Provide the [x, y] coordinate of the cell's center where the given text is located.  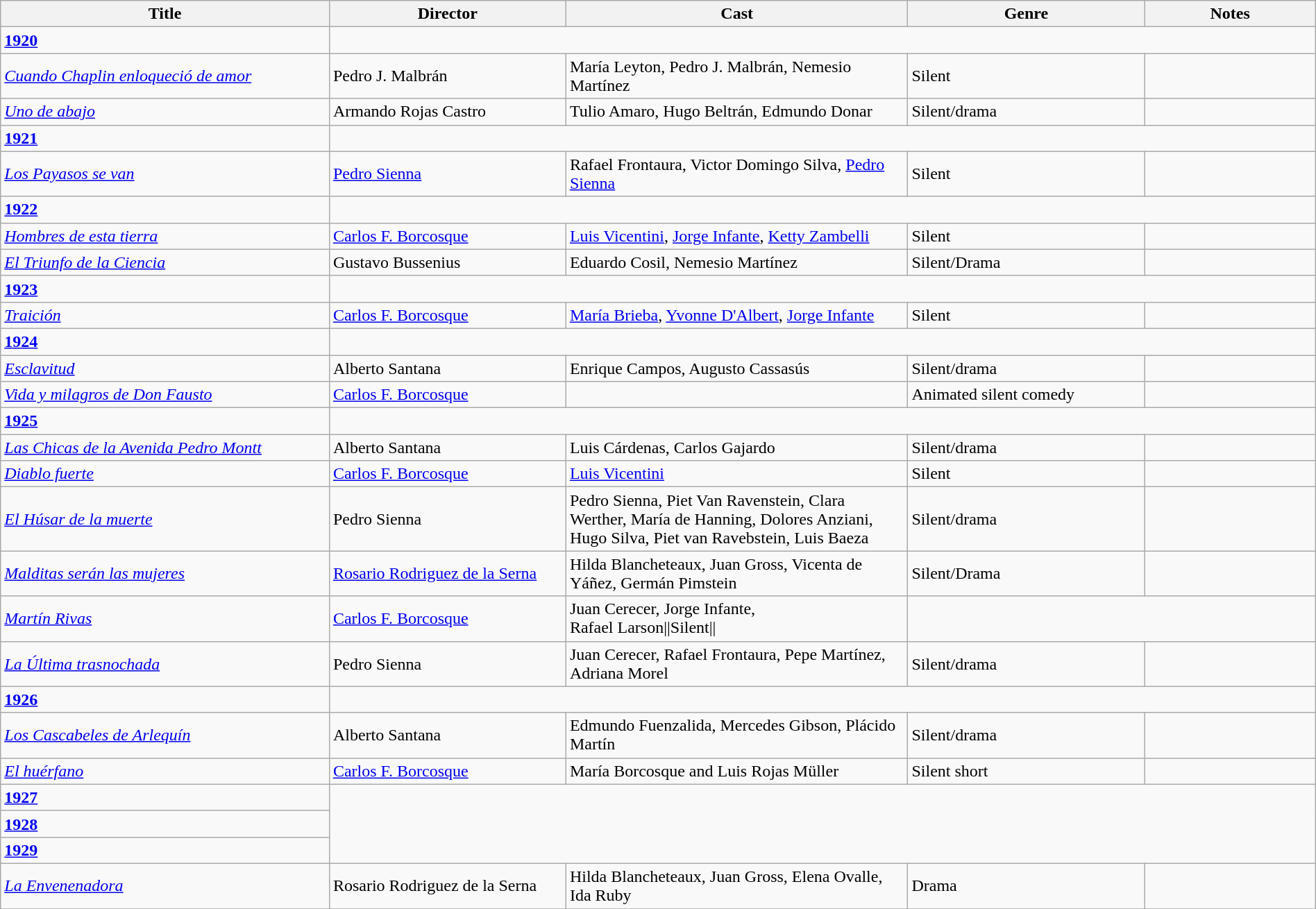
Luis Cárdenas, Carlos Gajardo [737, 448]
Title [165, 14]
Enrique Campos, Augusto Cassasús [737, 368]
1923 [165, 289]
Cast [737, 14]
Tulio Amaro, Hugo Beltrán, Edmundo Donar [737, 112]
Vida y milagros de Don Fausto [165, 395]
Las Chicas de la Avenida Pedro Montt [165, 448]
Los Payasos se van [165, 173]
Los Cascabeles de Arlequín [165, 736]
Malditas serán las mujeres [165, 573]
Luis Vicentini, Jorge Infante, Ketty Zambelli [737, 236]
1921 [165, 138]
1927 [165, 797]
Cuando Chaplin enloqueció de amor [165, 76]
Martín Rivas [165, 619]
Pedro Sienna, Piet Van Ravenstein, Clara Werther, María de Hanning, Dolores Anziani, Hugo Silva, Piet van Ravebstein, Luis Baeza [737, 519]
Uno de abajo [165, 112]
El Húsar de la muerte [165, 519]
Notes [1230, 14]
Hombres de esta tierra [165, 236]
Gustavo Bussenius [447, 262]
Juan Cerecer, Rafael Frontaura, Pepe Martínez, Adriana Morel [737, 663]
1925 [165, 421]
El huérfano [165, 771]
Luis Vicentini [737, 474]
1922 [165, 210]
Juan Cerecer, Jorge Infante,Rafael Larson||Silent|| [737, 619]
Drama [1026, 885]
Armando Rojas Castro [447, 112]
Animated silent comedy [1026, 395]
Silent short [1026, 771]
Pedro J. Malbrán [447, 76]
Director [447, 14]
María Borcosque and Luis Rojas Müller [737, 771]
1928 [165, 824]
María Brieba, Yvonne D'Albert, Jorge Infante [737, 315]
Eduardo Cosil, Nemesio Martínez [737, 262]
Esclavitud [165, 368]
María Leyton, Pedro J. Malbrán, Nemesio Martínez [737, 76]
1929 [165, 850]
La Envenenadora [165, 885]
1920 [165, 40]
Rafael Frontaura, Victor Domingo Silva, Pedro Sienna [737, 173]
Hilda Blancheteaux, Juan Gross, Vicenta de Yáñez, Germán Pimstein [737, 573]
Diablo fuerte [165, 474]
El Triunfo de la Ciencia [165, 262]
Edmundo Fuenzalida, Mercedes Gibson, Plácido Martín [737, 736]
Traición [165, 315]
Hilda Blancheteaux, Juan Gross, Elena Ovalle, Ida Ruby [737, 885]
La Última trasnochada [165, 663]
1924 [165, 341]
Genre [1026, 14]
1926 [165, 699]
